Return (X, Y) of the center of cell containing provided text 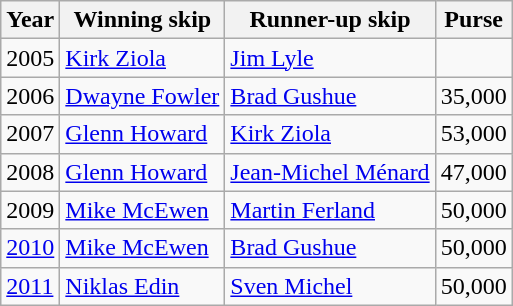
Martin Ferland (330, 210)
2007 (30, 134)
2010 (30, 248)
Sven Michel (330, 286)
47,000 (474, 172)
2011 (30, 286)
Runner-up skip (330, 20)
Dwayne Fowler (142, 96)
Year (30, 20)
Purse (474, 20)
Jean-Michel Ménard (330, 172)
Jim Lyle (330, 58)
53,000 (474, 134)
Niklas Edin (142, 286)
2009 (30, 210)
2008 (30, 172)
Winning skip (142, 20)
2005 (30, 58)
2006 (30, 96)
35,000 (474, 96)
